Detect which cell encompasses the target text, then output its [X, Y] center coordinate. 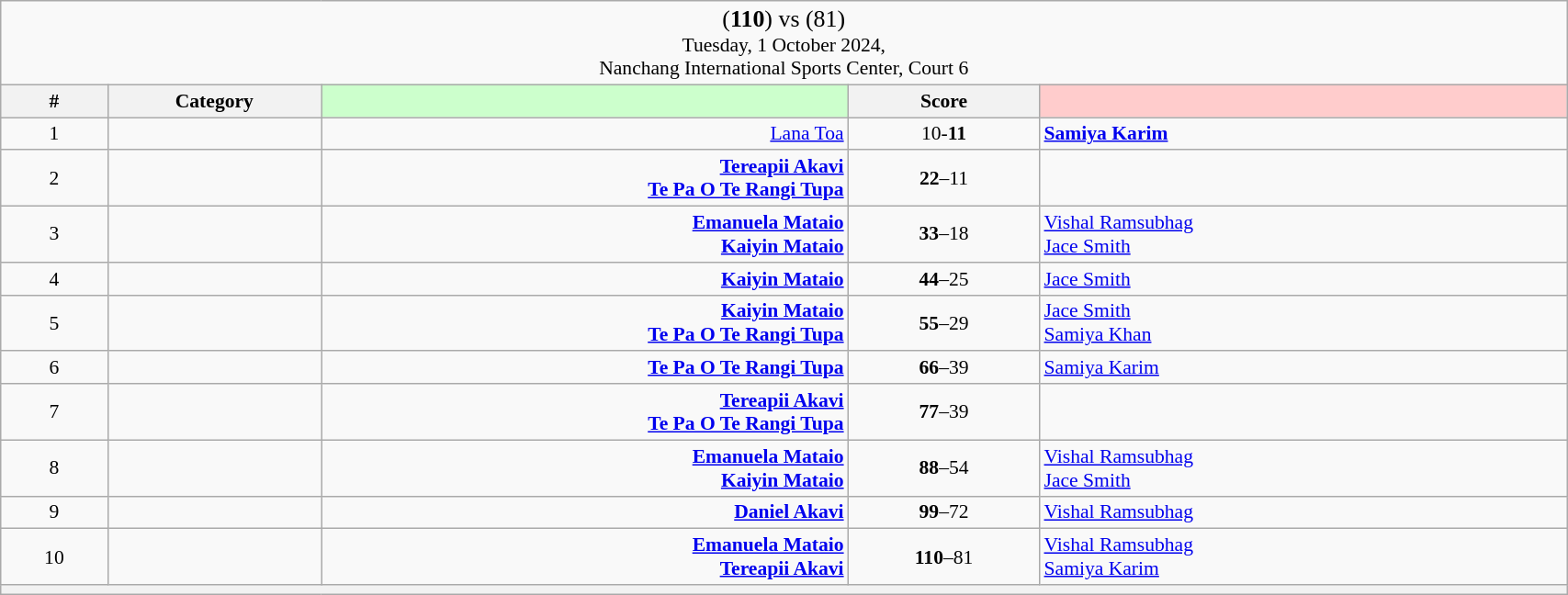
Lana Toa [585, 134]
4 [54, 279]
Kaiyin Mataio [585, 279]
110–81 [944, 556]
Jace Smith Samiya Khan [1303, 323]
22–11 [944, 178]
10 [54, 556]
66–39 [944, 368]
44–25 [944, 279]
Category [215, 101]
99–72 [944, 512]
88–54 [944, 468]
7 [54, 411]
Emanuela Mataio Tereapii Akavi [585, 556]
Daniel Akavi [585, 512]
8 [54, 468]
9 [54, 512]
Jace Smith [1303, 279]
# [54, 101]
(110) vs (81)Tuesday, 1 October 2024, Nanchang International Sports Center, Court 6 [784, 42]
Vishal Ramsubhag [1303, 512]
10-11 [944, 134]
5 [54, 323]
3 [54, 235]
2 [54, 178]
Score [944, 101]
55–29 [944, 323]
33–18 [944, 235]
77–39 [944, 411]
Kaiyin Mataio Te Pa O Te Rangi Tupa [585, 323]
Vishal Ramsubhag Samiya Karim [1303, 556]
1 [54, 134]
6 [54, 368]
Te Pa O Te Rangi Tupa [585, 368]
